Extract the (x, y) coordinate from the center of the cell holding the provided text.  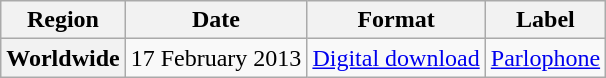
Parlophone (545, 58)
Date (216, 20)
Label (545, 20)
Region (63, 20)
Format (396, 20)
Digital download (396, 58)
Worldwide (63, 58)
17 February 2013 (216, 58)
